Determine the [x, y] coordinate at the center of the cell enclosing the given text.  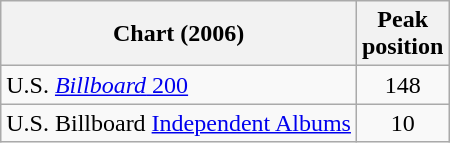
Peakposition [402, 34]
Chart (2006) [179, 34]
U.S. Billboard 200 [179, 85]
10 [402, 123]
U.S. Billboard Independent Albums [179, 123]
148 [402, 85]
